Pinpoint the cell where the given text exists, returning its [x, y] midpoint coordinate. 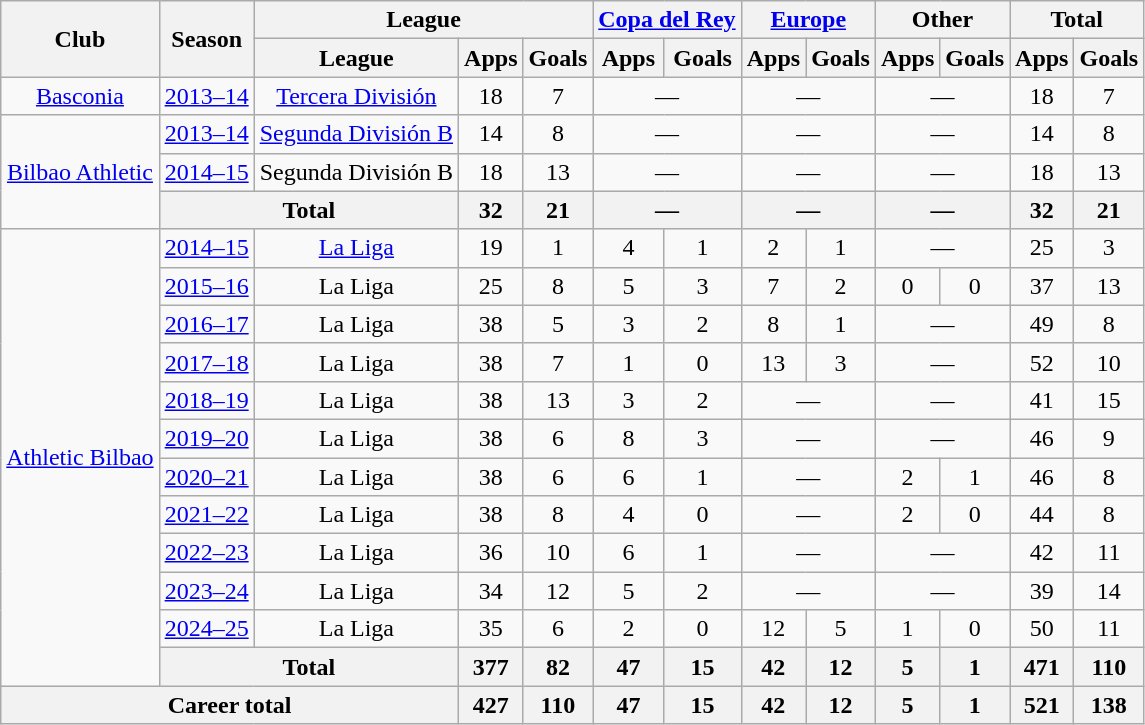
Career total [230, 705]
2021–22 [206, 515]
44 [1042, 515]
39 [1042, 591]
49 [1042, 324]
2018–19 [206, 400]
Bilbao Athletic [80, 172]
2023–24 [206, 591]
2020–21 [206, 477]
34 [491, 591]
Tercera División [356, 96]
138 [1109, 705]
37 [1042, 286]
2016–17 [206, 324]
Copa del Rey [667, 20]
521 [1042, 705]
377 [491, 667]
82 [558, 667]
Europe [808, 20]
36 [491, 553]
Other [942, 20]
Club [80, 39]
471 [1042, 667]
Basconia [80, 96]
19 [491, 248]
9 [1109, 438]
2022–23 [206, 553]
50 [1042, 629]
2017–18 [206, 362]
2015–16 [206, 286]
Athletic Bilbao [80, 458]
2019–20 [206, 438]
2024–25 [206, 629]
41 [1042, 400]
427 [491, 705]
35 [491, 629]
52 [1042, 362]
Season [206, 39]
